Search for the cell housing the specified text and yield its [x, y] center coordinate. 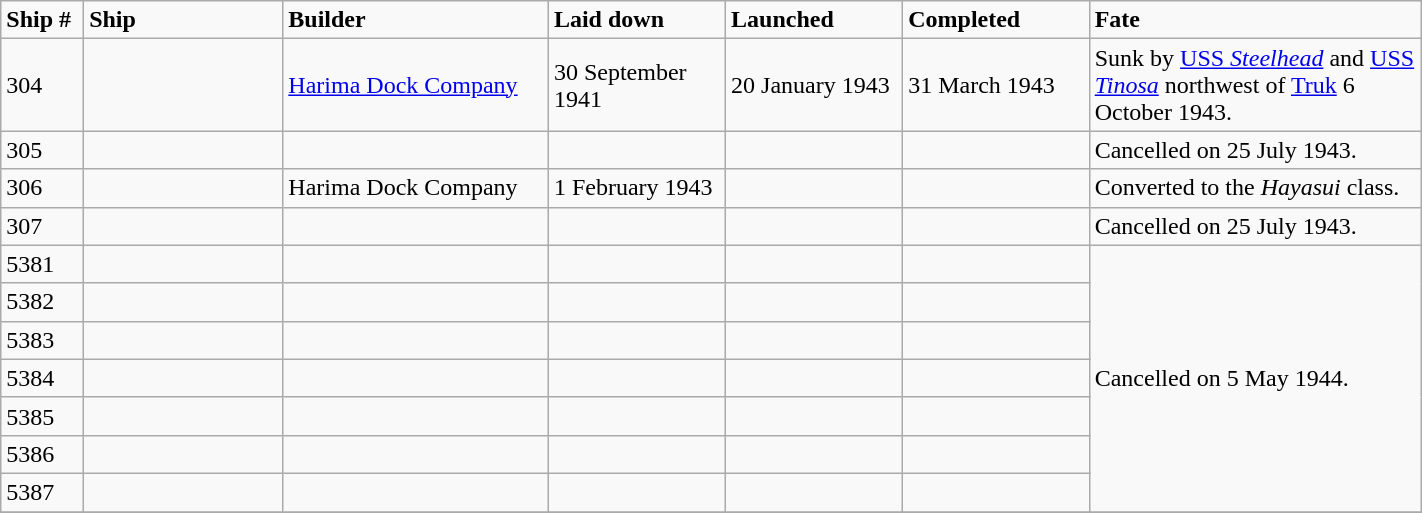
Cancelled on 5 May 1944. [1255, 378]
Launched [814, 20]
20 January 1943 [814, 85]
1 February 1943 [636, 188]
Laid down [636, 20]
Converted to the Hayasui class. [1255, 188]
Sunk by USS Steelhead and USS Tinosa northwest of Truk 6 October 1943. [1255, 85]
5387 [42, 492]
5381 [42, 264]
305 [42, 150]
Fate [1255, 20]
5384 [42, 378]
307 [42, 226]
Ship [184, 20]
304 [42, 85]
Completed [996, 20]
5386 [42, 454]
Ship # [42, 20]
5383 [42, 340]
5385 [42, 416]
Builder [416, 20]
30 September 1941 [636, 85]
31 March 1943 [996, 85]
306 [42, 188]
5382 [42, 302]
